Scan for the cell matching the given text and deliver its [x, y] coordinate at center. 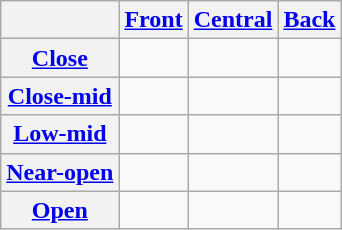
Close [60, 58]
Central [233, 20]
Near-open [60, 172]
Close-mid [60, 96]
Front [154, 20]
Open [60, 210]
Low-mid [60, 134]
Back [310, 20]
